Return the (x, y) coordinate for the center point of the cell that contains the specified text.  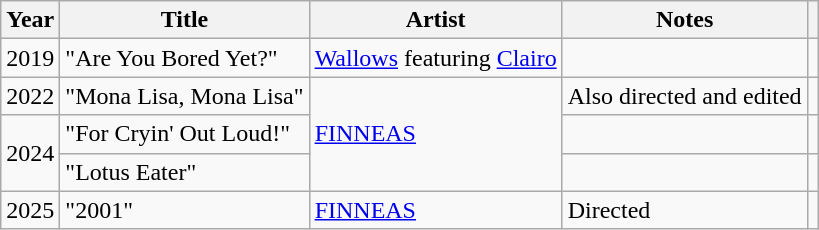
"Mona Lisa, Mona Lisa" (184, 96)
2024 (30, 153)
2019 (30, 58)
"Lotus Eater" (184, 172)
Also directed and edited (684, 96)
"2001" (184, 210)
"Are You Bored Yet?" (184, 58)
Directed (684, 210)
Year (30, 20)
Title (184, 20)
2022 (30, 96)
2025 (30, 210)
Artist (436, 20)
"For Cryin' Out Loud!" (184, 134)
Notes (684, 20)
Wallows featuring Clairo (436, 58)
